Pinpoint the cell where the given text exists, returning its [x, y] midpoint coordinate. 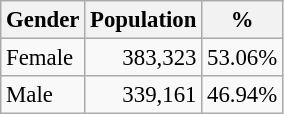
Gender [43, 20]
339,161 [144, 95]
Male [43, 95]
46.94% [242, 95]
383,323 [144, 58]
Population [144, 20]
53.06% [242, 58]
Female [43, 58]
% [242, 20]
